Pinpoint the cell where the given text exists, returning its [X, Y] midpoint coordinate. 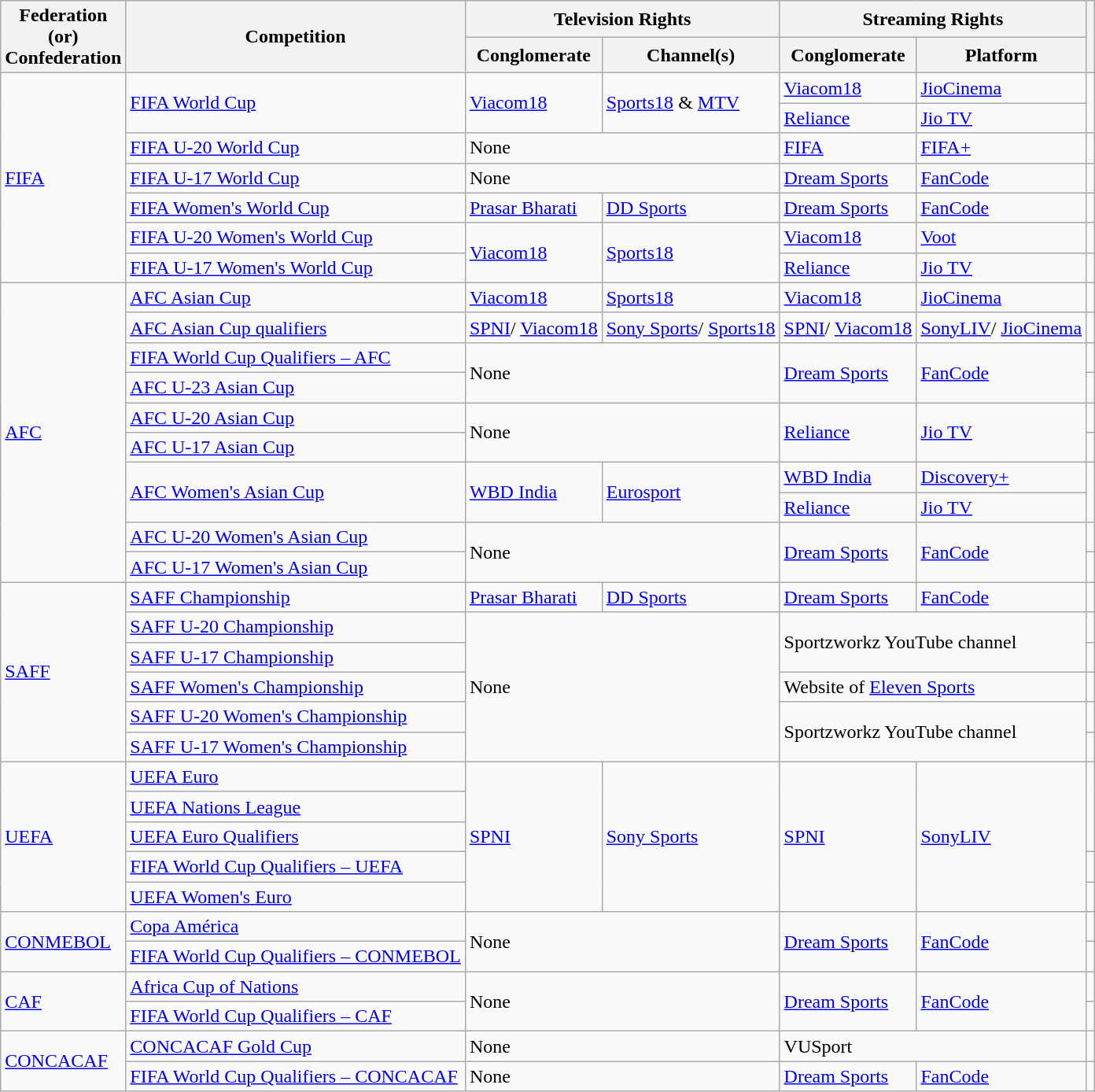
SonyLIV [1001, 836]
AFC U-20 Asian Cup [296, 418]
Discovery+ [1001, 478]
Streaming Rights [933, 19]
AFC Women's Asian Cup [296, 493]
FIFA U-20 World Cup [296, 148]
FIFA World Cup Qualifiers – CONCACAF [296, 1076]
Copa América [296, 927]
SAFF U-20 Championship [296, 627]
UEFA Euro [296, 777]
Voot [1001, 238]
FIFA Women's World Cup [296, 208]
FIFA World Cup Qualifiers – CAF [296, 1016]
AFC U-17 Asian Cup [296, 448]
AFC Asian Cup [296, 297]
Sports18 & MTV [691, 103]
Africa Cup of Nations [296, 987]
CAF [63, 1002]
FIFA U-17 Women's World Cup [296, 267]
AFC Asian Cup qualifiers [296, 327]
Channel(s) [691, 55]
FIFA U-20 Women's World Cup [296, 238]
FIFA+ [1001, 148]
FIFA World Cup Qualifiers – CONMEBOL [296, 957]
UEFA Euro Qualifiers [296, 836]
AFC U-20 Women's Asian Cup [296, 537]
SAFF U-17 Women's Championship [296, 747]
UEFA Nations League [296, 806]
UEFA [63, 836]
SAFF [63, 672]
AFC [63, 433]
Sony Sports [691, 836]
FIFA U-17 World Cup [296, 178]
SAFF U-20 Women's Championship [296, 717]
CONMEBOL [63, 942]
Television Rights [622, 19]
SonyLIV/ JioCinema [1001, 327]
Federation(or)Confederation [63, 37]
AFC U-17 Women's Asian Cup [296, 567]
AFC U-23 Asian Cup [296, 387]
SAFF U-17 Championship [296, 657]
VUSport [933, 1046]
SAFF Championship [296, 597]
CONCACAF Gold Cup [296, 1046]
Sony Sports/ Sports18 [691, 327]
Platform [1001, 55]
SAFF Women's Championship [296, 687]
Eurosport [691, 493]
Competition [296, 37]
CONCACAF [63, 1061]
Website of Eleven Sports [933, 687]
FIFA World Cup Qualifiers – UEFA [296, 866]
UEFA Women's Euro [296, 896]
FIFA World Cup [296, 103]
FIFA World Cup Qualifiers – AFC [296, 357]
